Determine the (x, y) coordinate at the center of the cell enclosing the given text.  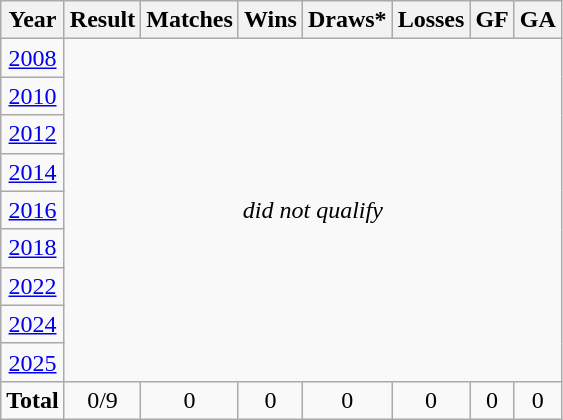
2012 (33, 134)
did not qualify (312, 210)
Year (33, 20)
GF (492, 20)
2025 (33, 362)
2022 (33, 286)
Matches (190, 20)
Result (102, 20)
GA (538, 20)
Losses (431, 20)
0/9 (102, 400)
2010 (33, 96)
Total (33, 400)
2016 (33, 210)
2018 (33, 248)
2024 (33, 324)
Wins (270, 20)
Draws* (347, 20)
2014 (33, 172)
2008 (33, 58)
